Output the [x, y] coordinate of the center of the cell containing the given text.  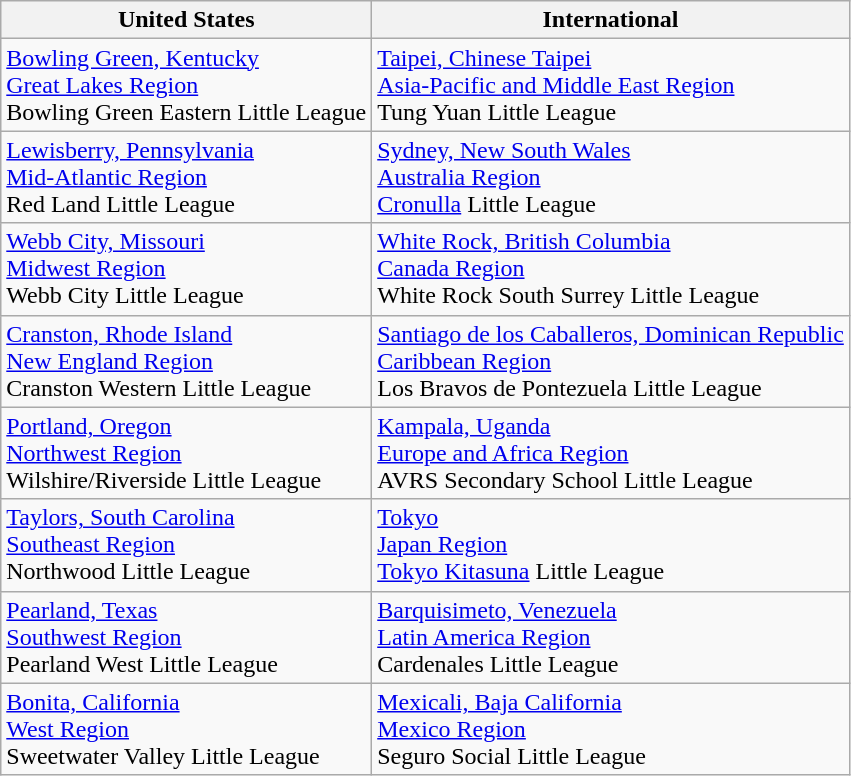
United States [186, 20]
Tokyo Japan RegionTokyo Kitasuna Little League [611, 545]
Barquisimeto, VenezuelaLatin America RegionCardenales Little League [611, 637]
Pearland, TexasSouthwest RegionPearland West Little League [186, 637]
White Rock, British Columbia Canada RegionWhite Rock South Surrey Little League [611, 269]
Sydney, New South Wales Australia Region Cronulla Little League [611, 177]
Mexicali, Baja California Mexico RegionSeguro Social Little League [611, 729]
Bowling Green, KentuckyGreat Lakes RegionBowling Green Eastern Little League [186, 85]
Kampala, UgandaEurope and Africa RegionAVRS Secondary School Little League [611, 453]
Lewisberry, PennsylvaniaMid-Atlantic RegionRed Land Little League [186, 177]
Cranston, Rhode IslandNew England RegionCranston Western Little League [186, 361]
Bonita, CaliforniaWest RegionSweetwater Valley Little League [186, 729]
Portland, OregonNorthwest RegionWilshire/Riverside Little League [186, 453]
Taylors, South CarolinaSoutheast RegionNorthwood Little League [186, 545]
International [611, 20]
Santiago de los Caballeros, Dominican RepublicCaribbean RegionLos Bravos de Pontezuela Little League [611, 361]
Taipei, Chinese TaipeiAsia-Pacific and Middle East RegionTung Yuan Little League [611, 85]
Webb City, MissouriMidwest RegionWebb City Little League [186, 269]
